Capture the cell that displays the provided text and extract its [X, Y] central coordinate. 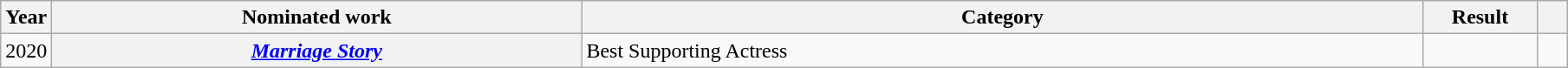
Category [1002, 17]
Nominated work [317, 17]
Year [26, 17]
Result [1480, 17]
2020 [26, 51]
Marriage Story [317, 51]
Best Supporting Actress [1002, 51]
